Search for the cell housing the specified text and yield its [x, y] center coordinate. 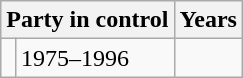
Party in control [88, 20]
1975–1996 [94, 58]
Years [208, 20]
